Return the [X, Y] coordinate for the center point of the cell that contains the specified text.  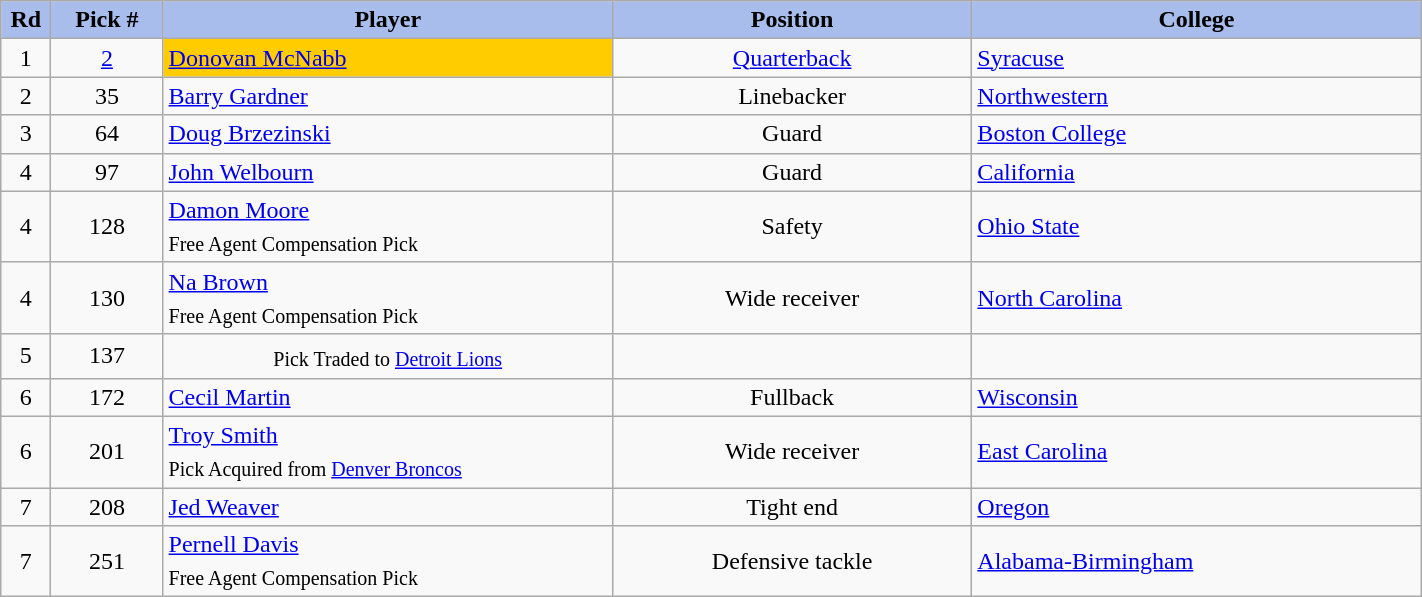
Defensive tackle [792, 562]
Oregon [1196, 507]
35 [107, 96]
Player [388, 20]
Na Brown Free Agent Compensation Pick [388, 298]
Syracuse [1196, 58]
1 [26, 58]
Troy Smith Pick Acquired from Denver Broncos [388, 452]
137 [107, 356]
97 [107, 172]
Boston College [1196, 134]
Doug Brzezinski [388, 134]
Rd [26, 20]
208 [107, 507]
Linebacker [792, 96]
251 [107, 562]
Ohio State [1196, 226]
Alabama-Birmingham [1196, 562]
172 [107, 397]
College [1196, 20]
Barry Gardner [388, 96]
Northwestern [1196, 96]
Wisconsin [1196, 397]
Position [792, 20]
Fullback [792, 397]
Safety [792, 226]
130 [107, 298]
Quarterback [792, 58]
Pick Traded to Detroit Lions [388, 356]
Cecil Martin [388, 397]
5 [26, 356]
Jed Weaver [388, 507]
128 [107, 226]
Pick # [107, 20]
John Welbourn [388, 172]
Donovan McNabb [388, 58]
North Carolina [1196, 298]
3 [26, 134]
201 [107, 452]
Pernell Davis Free Agent Compensation Pick [388, 562]
64 [107, 134]
East Carolina [1196, 452]
California [1196, 172]
Damon Moore Free Agent Compensation Pick [388, 226]
Tight end [792, 507]
